Provide the (x, y) coordinate of the cell's center where the given text is located.  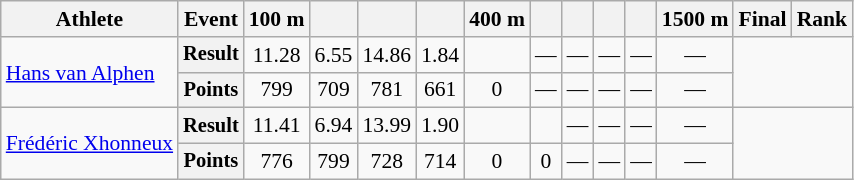
1.90 (440, 126)
Hans van Alphen (90, 72)
714 (440, 162)
Event (211, 19)
709 (334, 90)
Final (762, 19)
6.55 (334, 55)
Frédéric Xhonneux (90, 144)
776 (277, 162)
6.94 (334, 126)
13.99 (386, 126)
Rank (822, 19)
1.84 (440, 55)
400 m (497, 19)
661 (440, 90)
1500 m (696, 19)
14.86 (386, 55)
11.41 (277, 126)
Athlete (90, 19)
11.28 (277, 55)
781 (386, 90)
728 (386, 162)
100 m (277, 19)
